Find where the given text appears and provide that cell's center as (X, Y) coordinate. 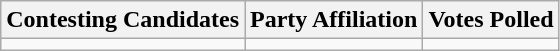
Contesting Candidates (123, 20)
Votes Polled (491, 20)
Party Affiliation (334, 20)
